Find where the given text appears and provide that cell's center as (X, Y) coordinate. 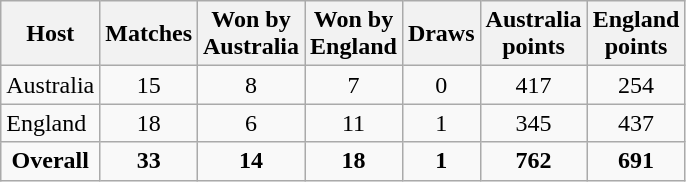
0 (441, 85)
7 (354, 85)
England (50, 123)
762 (534, 161)
345 (534, 123)
Australiapoints (534, 34)
6 (252, 123)
437 (636, 123)
15 (149, 85)
Australia (50, 85)
Host (50, 34)
33 (149, 161)
Draws (441, 34)
14 (252, 161)
11 (354, 123)
Won byAustralia (252, 34)
Overall (50, 161)
8 (252, 85)
417 (534, 85)
691 (636, 161)
Englandpoints (636, 34)
Matches (149, 34)
254 (636, 85)
Won byEngland (354, 34)
